Capture the cell that displays the provided text and extract its (x, y) central coordinate. 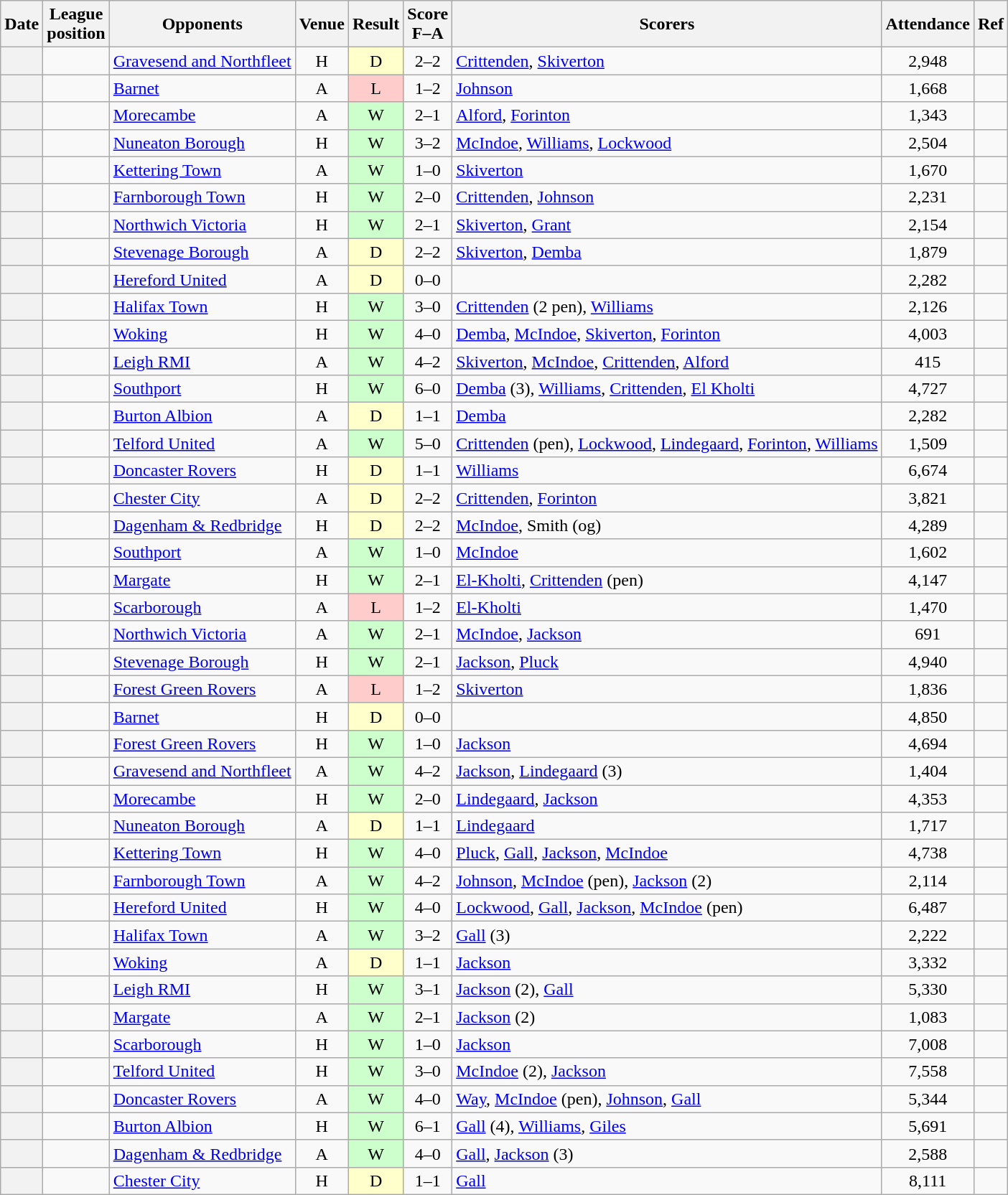
McIndoe, Williams, Lockwood (667, 143)
Lindegaard (667, 826)
6–1 (428, 1126)
El-Kholti (667, 607)
5,344 (928, 1099)
4,738 (928, 853)
2,114 (928, 881)
Crittenden, Johnson (667, 197)
6,674 (928, 471)
415 (928, 361)
7,558 (928, 1072)
3–1 (428, 990)
McIndoe, Jackson (667, 634)
2,126 (928, 306)
Demba (667, 416)
4,003 (928, 334)
Crittenden (2 pen), Williams (667, 306)
3,821 (928, 498)
2,588 (928, 1153)
8,111 (928, 1181)
Date (22, 24)
6,487 (928, 908)
2,154 (928, 225)
ScoreF–A (428, 24)
1,836 (928, 689)
Crittenden, Forinton (667, 498)
1,509 (928, 444)
Ref (991, 24)
1,602 (928, 553)
McIndoe, Smith (og) (667, 525)
Skiverton, McIndoe, Crittenden, Alford (667, 361)
Crittenden (pen), Lockwood, Lindegaard, Forinton, Williams (667, 444)
Pluck, Gall, Jackson, McIndoe (667, 853)
Demba (3), Williams, Crittenden, El Kholti (667, 389)
Williams (667, 471)
1,717 (928, 826)
Opponents (202, 24)
Jackson (2), Gall (667, 990)
McIndoe (2), Jackson (667, 1072)
Scorers (667, 24)
Gall (3) (667, 935)
Gall, Jackson (3) (667, 1153)
1,668 (928, 88)
691 (928, 634)
1,879 (928, 252)
4,694 (928, 744)
Skiverton, Grant (667, 225)
Johnson, McIndoe (pen), Jackson (2) (667, 881)
2,222 (928, 935)
6–0 (428, 389)
5,330 (928, 990)
Demba, McIndoe, Skiverton, Forinton (667, 334)
Result (375, 24)
Crittenden, Skiverton (667, 61)
4,353 (928, 799)
Skiverton, Demba (667, 252)
4,940 (928, 662)
Gall (667, 1181)
2,948 (928, 61)
2,504 (928, 143)
Jackson, Pluck (667, 662)
3,332 (928, 962)
El-Kholti, Crittenden (pen) (667, 580)
McIndoe (667, 553)
1,670 (928, 170)
Gall (4), Williams, Giles (667, 1126)
Venue (322, 24)
1,343 (928, 116)
1,404 (928, 771)
5–0 (428, 444)
Leagueposition (76, 24)
4,727 (928, 389)
2,231 (928, 197)
1,083 (928, 1017)
7,008 (928, 1044)
Jackson (2) (667, 1017)
4,147 (928, 580)
Lindegaard, Jackson (667, 799)
Way, McIndoe (pen), Johnson, Gall (667, 1099)
4,850 (928, 716)
1,470 (928, 607)
Alford, Forinton (667, 116)
Attendance (928, 24)
Lockwood, Gall, Jackson, McIndoe (pen) (667, 908)
4,289 (928, 525)
Johnson (667, 88)
Jackson, Lindegaard (3) (667, 771)
5,691 (928, 1126)
